From the cell containing the given text, extract its center point as (x, y) coordinate. 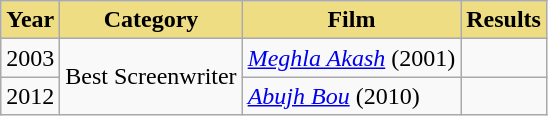
Results (504, 20)
Abujh Bou (2010) (352, 96)
2003 (30, 58)
Category (151, 20)
Year (30, 20)
Meghla Akash (2001) (352, 58)
Best Screenwriter (151, 77)
Film (352, 20)
2012 (30, 96)
